Extract the [X, Y] coordinate from the center of the cell holding the provided text.  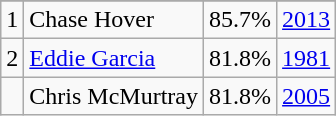
2005 [306, 96]
Chris McMurtray [114, 96]
Eddie Garcia [114, 58]
Chase Hover [114, 20]
85.7% [240, 20]
2 [12, 58]
1 [12, 20]
1981 [306, 58]
2013 [306, 20]
